Return (X, Y) of the center of cell containing provided text 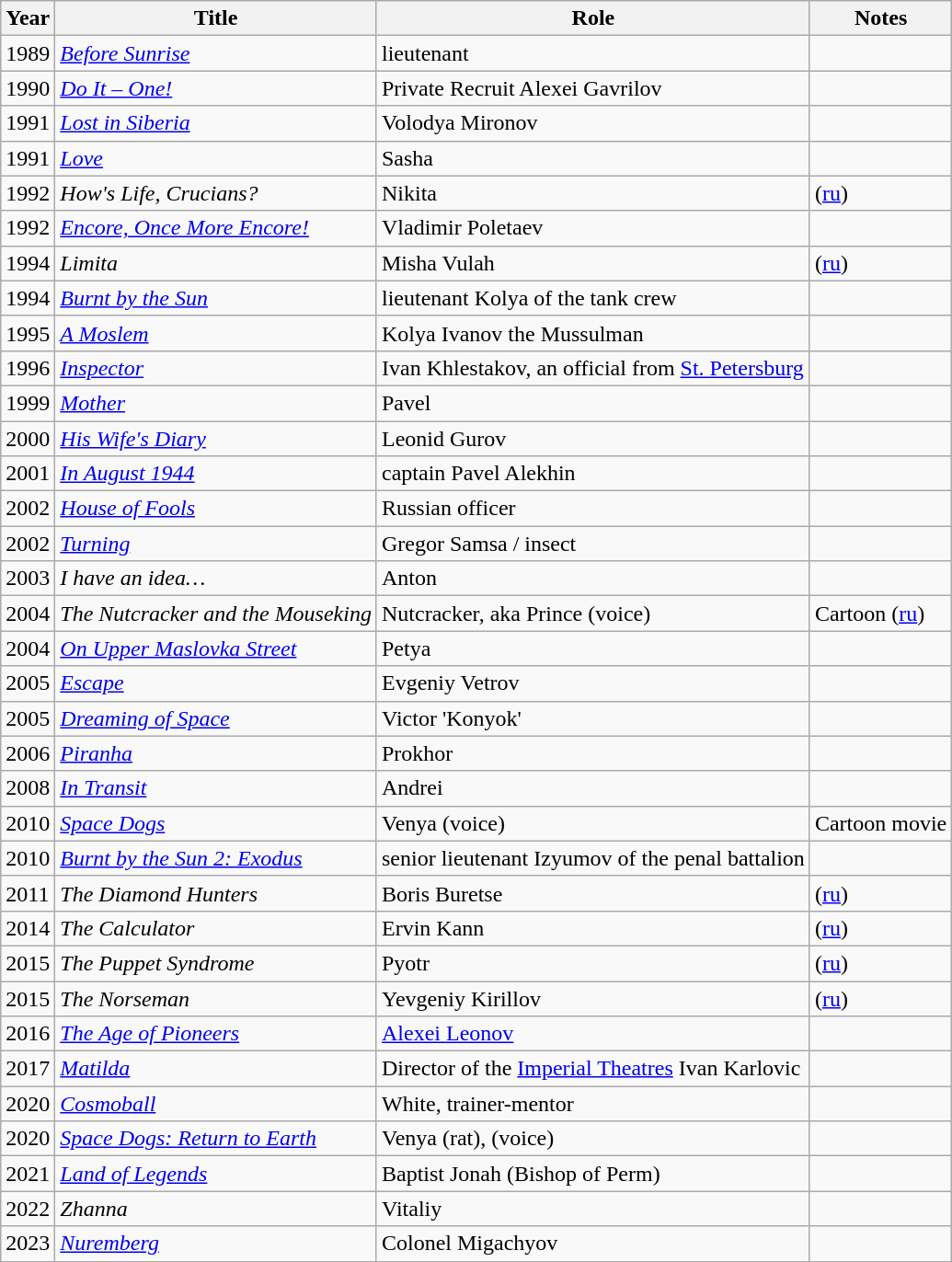
A Moslem (216, 333)
In Transit (216, 788)
Сartoon movie (880, 823)
2003 (28, 579)
lieutenant Kolya of the tank crew (592, 298)
2014 (28, 928)
Year (28, 18)
1989 (28, 53)
Encore, Once More Encore! (216, 228)
Lost in Siberia (216, 123)
Boris Buretse (592, 893)
Burnt by the Sun (216, 298)
The Nutcracker and the Mouseking (216, 614)
Gregor Samsa / insect (592, 544)
Do It – One! (216, 88)
Prokhor (592, 753)
1996 (28, 368)
captain Pavel Alekhin (592, 474)
Kolya Ivanov the Mussulman (592, 333)
Role (592, 18)
Piranha (216, 753)
Misha Vulah (592, 263)
2017 (28, 1069)
Notes (880, 18)
Dreaming of Space (216, 718)
Private Recruit Alexei Gavrilov (592, 88)
1999 (28, 403)
Alexei Leonov (592, 1034)
Russian officer (592, 509)
Venya (voice) (592, 823)
1995 (28, 333)
Colonel Migachyov (592, 1244)
2021 (28, 1174)
2011 (28, 893)
In August 1944 (216, 474)
Director of the Imperial Theatres Ivan Karlovic (592, 1069)
How's Life, Crucians? (216, 193)
The Diamond Hunters (216, 893)
His Wife's Diary (216, 439)
senior lieutenant Izyumov of the penal battalion (592, 858)
Evgeniy Vetrov (592, 683)
Nutcracker, aka Prince (voice) (592, 614)
Ivan Khlestakov, an official from St. Petersburg (592, 368)
Burnt by the Sun 2: Exodus (216, 858)
I have an idea… (216, 579)
2016 (28, 1034)
Title (216, 18)
Turning (216, 544)
Leonid Gurov (592, 439)
Vladimir Poletaev (592, 228)
The Calculator (216, 928)
Baptist Jonah (Bishop of Perm) (592, 1174)
White, trainer-mentor (592, 1104)
2006 (28, 753)
Matilda (216, 1069)
Before Sunrise (216, 53)
1990 (28, 88)
The Norseman (216, 998)
2001 (28, 474)
Zhanna (216, 1209)
On Upper Maslovka Street (216, 648)
2023 (28, 1244)
Space Dogs: Return to Earth (216, 1139)
Yevgeniy Kirillov (592, 998)
The Age of Pioneers (216, 1034)
Volodya Mironov (592, 123)
Space Dogs (216, 823)
Escape (216, 683)
Inspector (216, 368)
2000 (28, 439)
2008 (28, 788)
Venya (rat), (voice) (592, 1139)
Pyotr (592, 963)
Petya (592, 648)
The Puppet Syndrome (216, 963)
Nikita (592, 193)
Victor 'Konyok' (592, 718)
Land of Legends (216, 1174)
Nuremberg (216, 1244)
House of Fools (216, 509)
Pavel (592, 403)
Vitaliy (592, 1209)
Anton (592, 579)
Cosmoball (216, 1104)
Cartoon (ru) (880, 614)
Love (216, 158)
Limita (216, 263)
lieutenant (592, 53)
Mother (216, 403)
Sasha (592, 158)
Ervin Kann (592, 928)
Andrei (592, 788)
2022 (28, 1209)
